Find where the given text appears and provide that cell's center as [x, y] coordinate. 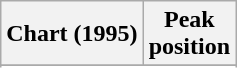
Chart (1995) [72, 34]
Peak position [189, 34]
